Return (X, Y) of the center of cell containing provided text 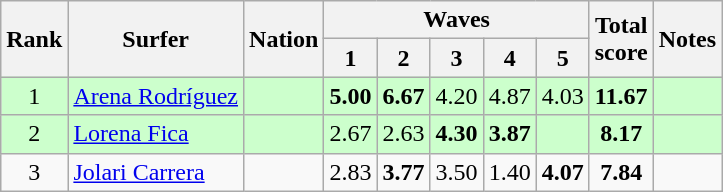
3.77 (404, 172)
2.67 (350, 134)
7.84 (621, 172)
4.87 (510, 96)
4 (510, 58)
Rank (34, 39)
4.07 (562, 172)
Surfer (156, 39)
Arena Rodríguez (156, 96)
Jolari Carrera (156, 172)
Nation (284, 39)
2.83 (350, 172)
3.87 (510, 134)
Totalscore (621, 39)
Waves (456, 20)
1.40 (510, 172)
5.00 (350, 96)
11.67 (621, 96)
3.50 (456, 172)
8.17 (621, 134)
Notes (687, 39)
4.30 (456, 134)
4.03 (562, 96)
2.63 (404, 134)
Lorena Fica (156, 134)
5 (562, 58)
6.67 (404, 96)
4.20 (456, 96)
